Locate the cell with the specified text and output its (X, Y) center coordinate. 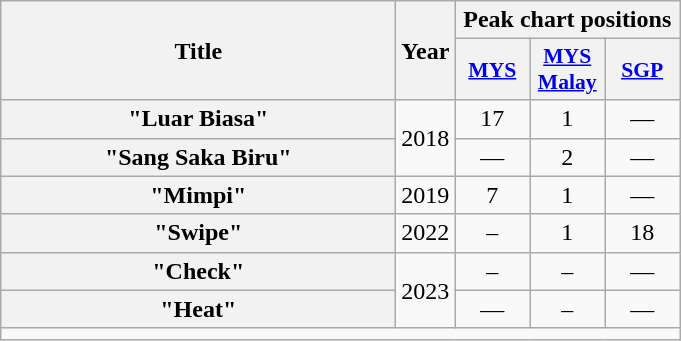
MYSMalay (568, 70)
2019 (426, 195)
"Check" (198, 271)
MYS (492, 70)
"Luar Biasa" (198, 119)
2 (568, 157)
SGP (642, 70)
2022 (426, 233)
2023 (426, 290)
Year (426, 50)
"Sang Saka Biru" (198, 157)
18 (642, 233)
"Mimpi" (198, 195)
"Swipe" (198, 233)
2018 (426, 138)
Peak chart positions (568, 20)
7 (492, 195)
17 (492, 119)
"Heat" (198, 309)
Title (198, 50)
